Output the (X, Y) coordinate of the center of the cell containing the given text.  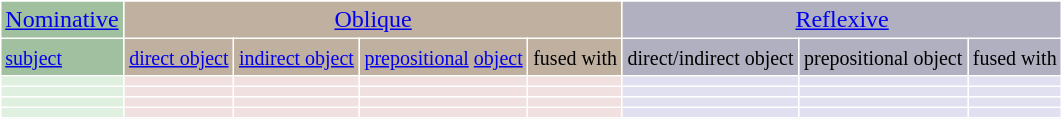
indirect object (296, 57)
direct object (179, 57)
direct/indirect object (710, 57)
Nominative (62, 20)
Oblique (373, 20)
subject (62, 57)
Reflexive (842, 20)
